Scan for the cell matching the given text and deliver its [X, Y] coordinate at center. 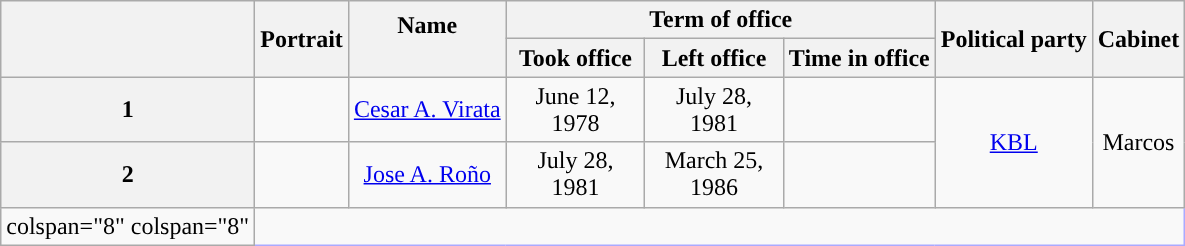
Cesar A. Virata [427, 110]
1 [128, 110]
colspan="8" colspan="8" [128, 226]
March 25, 1986 [714, 174]
Time in office [859, 58]
Left office [714, 58]
Marcos [1138, 142]
2 [128, 174]
Jose A. Roño [427, 174]
Portrait [302, 39]
Term of office [720, 20]
KBL [1014, 142]
Cabinet [1138, 39]
Took office [576, 58]
June 12, 1978 [576, 110]
Political party [1014, 39]
Name [427, 39]
